Capture the cell that displays the provided text and extract its [x, y] central coordinate. 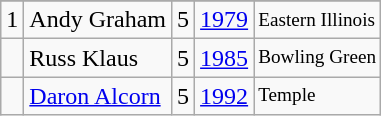
1985 [224, 58]
Temple [318, 96]
Daron Alcorn [98, 96]
1 [12, 20]
Andy Graham [98, 20]
1979 [224, 20]
Russ Klaus [98, 58]
Eastern Illinois [318, 20]
Bowling Green [318, 58]
1992 [224, 96]
